Scan for the cell matching the given text and deliver its (X, Y) coordinate at center. 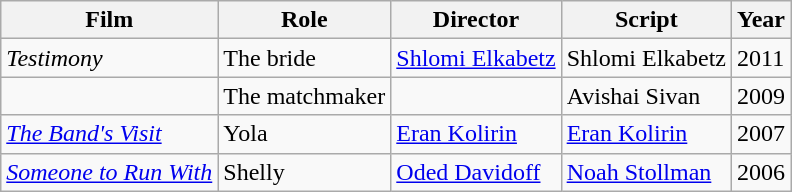
The bride (304, 58)
2007 (762, 134)
Yola (304, 134)
The matchmaker (304, 96)
2006 (762, 172)
2011 (762, 58)
Noah Stollman (646, 172)
Testimony (110, 58)
Film (110, 20)
Year (762, 20)
Director (476, 20)
Role (304, 20)
Avishai Sivan (646, 96)
2009 (762, 96)
Someone to Run With (110, 172)
Oded Davidoff (476, 172)
Shelly (304, 172)
The Band's Visit (110, 134)
Script (646, 20)
